For the text-containing cell, return its midpoint in [X, Y] coordinate format. 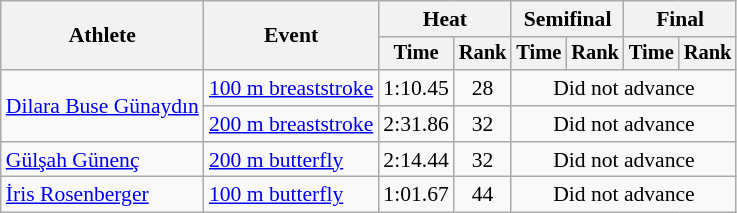
Final [680, 19]
28 [483, 88]
Gülşah Günenç [102, 160]
200 m breaststroke [291, 124]
Dilara Buse Günaydın [102, 106]
100 m breaststroke [291, 88]
İris Rosenberger [102, 195]
2:31.86 [416, 124]
44 [483, 195]
1:01.67 [416, 195]
1:10.45 [416, 88]
100 m butterfly [291, 195]
2:14.44 [416, 160]
Event [291, 36]
200 m butterfly [291, 160]
Athlete [102, 36]
Semifinal [567, 19]
Heat [444, 19]
